Search for the cell housing the specified text and yield its (x, y) center coordinate. 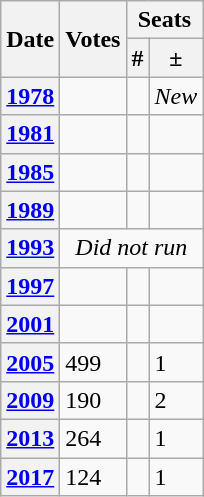
Did not run (132, 248)
124 (93, 477)
1993 (30, 248)
Date (30, 39)
2 (176, 400)
264 (93, 438)
1989 (30, 210)
1978 (30, 96)
1981 (30, 134)
± (176, 58)
190 (93, 400)
1985 (30, 172)
New (176, 96)
1997 (30, 286)
2001 (30, 324)
2005 (30, 362)
2017 (30, 477)
499 (93, 362)
# (138, 58)
Votes (93, 39)
2013 (30, 438)
2009 (30, 400)
Seats (164, 20)
